Find where the given text appears and provide that cell's center as [X, Y] coordinate. 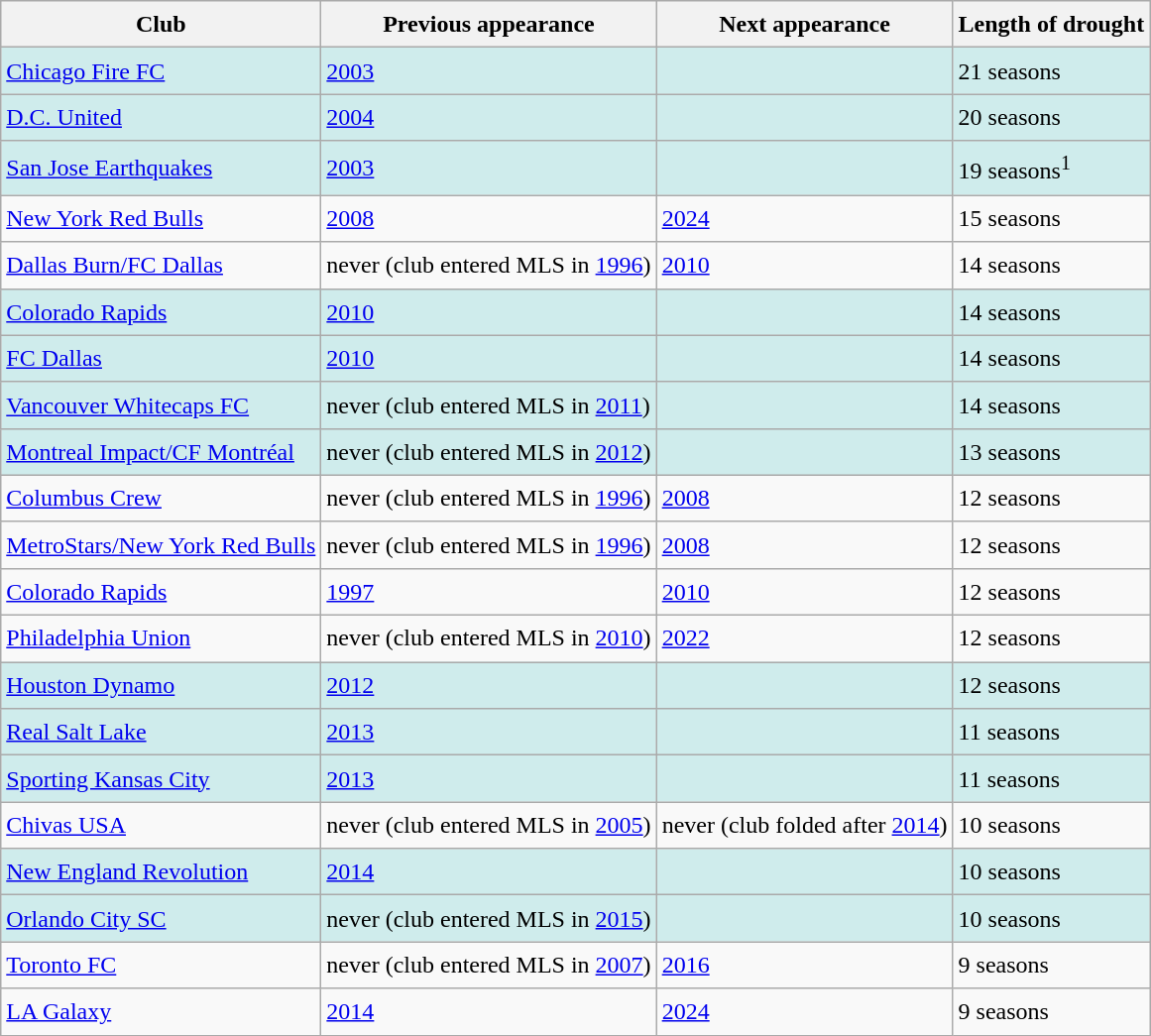
Real Salt Lake [161, 732]
San Jose Earthquakes [161, 169]
Chivas USA [161, 825]
Houston Dynamo [161, 686]
never (club entered MLS in 2007) [489, 966]
19 seasons1 [1051, 169]
Next appearance [805, 24]
Toronto FC [161, 966]
Dallas Burn/FC Dallas [161, 266]
FC Dallas [161, 359]
Columbus Crew [161, 498]
New York Red Bulls [161, 218]
Vancouver Whitecaps FC [161, 404]
21 seasons [1051, 71]
never (club entered MLS in 2010) [489, 638]
Chicago Fire FC [161, 71]
New England Revolution [161, 872]
2004 [489, 117]
1997 [489, 591]
20 seasons [1051, 117]
Sporting Kansas City [161, 779]
2012 [489, 686]
Previous appearance [489, 24]
2016 [805, 966]
Montreal Impact/CF Montréal [161, 452]
Orlando City SC [161, 918]
never (club entered MLS in 2015) [489, 918]
Club [161, 24]
13 seasons [1051, 452]
LA Galaxy [161, 1011]
2022 [805, 638]
never (club entered MLS in 2011) [489, 404]
15 seasons [1051, 218]
MetroStars/New York Red Bulls [161, 545]
never (club entered MLS in 2005) [489, 825]
Philadelphia Union [161, 638]
D.C. United [161, 117]
Length of drought [1051, 24]
never (club entered MLS in 2012) [489, 452]
never (club folded after 2014) [805, 825]
